Output the [x, y] coordinate of the center of the cell containing the given text.  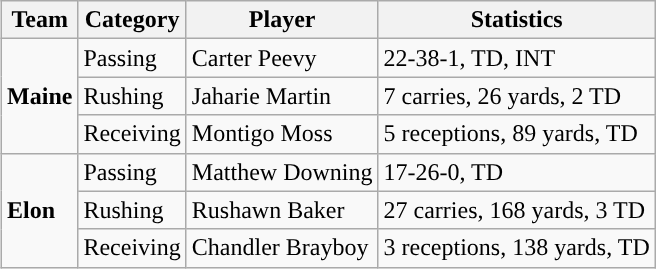
7 carries, 26 yards, 2 TD [516, 96]
Matthew Downing [282, 172]
Maine [40, 96]
Player [282, 20]
3 receptions, 138 yards, TD [516, 248]
Category [132, 20]
Rushawn Baker [282, 210]
Team [40, 20]
27 carries, 168 yards, 3 TD [516, 210]
22-38-1, TD, INT [516, 58]
Montigo Moss [282, 134]
Jaharie Martin [282, 96]
5 receptions, 89 yards, TD [516, 134]
Chandler Brayboy [282, 248]
Elon [40, 210]
17-26-0, TD [516, 172]
Statistics [516, 20]
Carter Peevy [282, 58]
